Determine the (X, Y) coordinate at the center of the cell enclosing the given text.  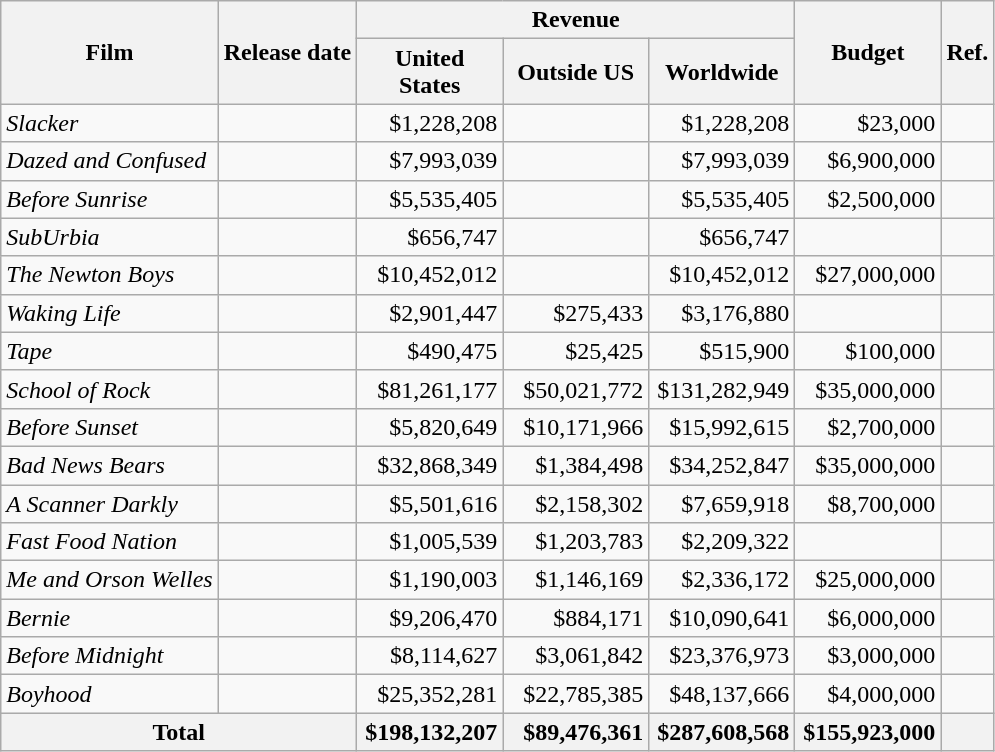
$25,425 (576, 351)
$10,090,641 (722, 618)
$1,190,003 (430, 580)
$89,476,361 (576, 732)
$490,475 (430, 351)
$2,500,000 (868, 199)
$198,132,207 (430, 732)
$81,261,177 (430, 389)
$32,868,349 (430, 465)
$34,252,847 (722, 465)
$8,114,627 (430, 656)
A Scanner Darkly (110, 503)
$2,901,447 (430, 313)
School of Rock (110, 389)
United States (430, 72)
$5,501,616 (430, 503)
Before Sunset (110, 427)
$25,352,281 (430, 694)
$3,061,842 (576, 656)
Outside US (576, 72)
Me and Orson Welles (110, 580)
Bad News Bears (110, 465)
Dazed and Confused (110, 161)
$1,203,783 (576, 542)
$7,659,918 (722, 503)
Before Sunrise (110, 199)
Revenue (576, 20)
$2,336,172 (722, 580)
Fast Food Nation (110, 542)
$23,000 (868, 123)
$5,820,649 (430, 427)
Ref. (968, 52)
$155,923,000 (868, 732)
Slacker (110, 123)
$48,137,666 (722, 694)
$27,000,000 (868, 275)
Budget (868, 52)
$8,700,000 (868, 503)
$131,282,949 (722, 389)
$6,000,000 (868, 618)
$515,900 (722, 351)
$6,900,000 (868, 161)
Bernie (110, 618)
The Newton Boys (110, 275)
$2,209,322 (722, 542)
$1,005,539 (430, 542)
$23,376,973 (722, 656)
Boyhood (110, 694)
$2,158,302 (576, 503)
$275,433 (576, 313)
$25,000,000 (868, 580)
$50,021,772 (576, 389)
Tape (110, 351)
$4,000,000 (868, 694)
SubUrbia (110, 237)
Waking Life (110, 313)
$10,171,966 (576, 427)
$1,384,498 (576, 465)
$884,171 (576, 618)
Before Midnight (110, 656)
Release date (287, 52)
$15,992,615 (722, 427)
$1,146,169 (576, 580)
Film (110, 52)
$2,700,000 (868, 427)
$3,000,000 (868, 656)
$3,176,880 (722, 313)
Worldwide (722, 72)
$100,000 (868, 351)
$9,206,470 (430, 618)
$287,608,568 (722, 732)
Total (179, 732)
$22,785,385 (576, 694)
